Determine the (x, y) coordinate at the center of the cell enclosing the given text.  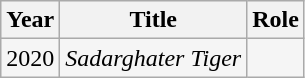
Title (154, 20)
Role (276, 20)
2020 (30, 58)
Year (30, 20)
Sadarghater Tiger (154, 58)
